Find where the given text appears and provide that cell's center as (x, y) coordinate. 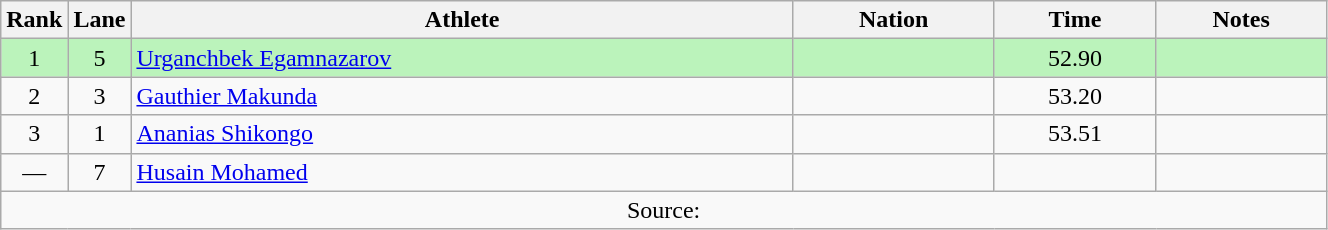
Urganchbek Egamnazarov (462, 58)
53.51 (1075, 134)
Time (1075, 20)
Athlete (462, 20)
Husain Mohamed (462, 172)
52.90 (1075, 58)
Lane (100, 20)
53.20 (1075, 96)
Gauthier Makunda (462, 96)
7 (100, 172)
Notes (1241, 20)
Ananias Shikongo (462, 134)
Source: (664, 210)
Nation (893, 20)
Rank (34, 20)
2 (34, 96)
— (34, 172)
5 (100, 58)
